Pinpoint the cell where the given text exists, returning its (X, Y) midpoint coordinate. 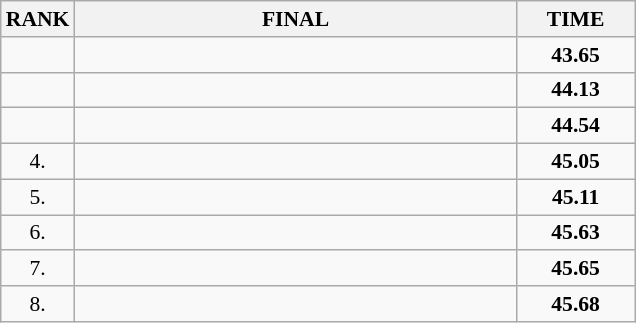
45.68 (576, 304)
4. (38, 162)
45.05 (576, 162)
8. (38, 304)
TIME (576, 19)
45.65 (576, 269)
6. (38, 233)
45.63 (576, 233)
RANK (38, 19)
44.13 (576, 90)
FINAL (295, 19)
5. (38, 197)
43.65 (576, 55)
45.11 (576, 197)
7. (38, 269)
44.54 (576, 126)
